Scan for the cell matching the given text and deliver its (X, Y) coordinate at center. 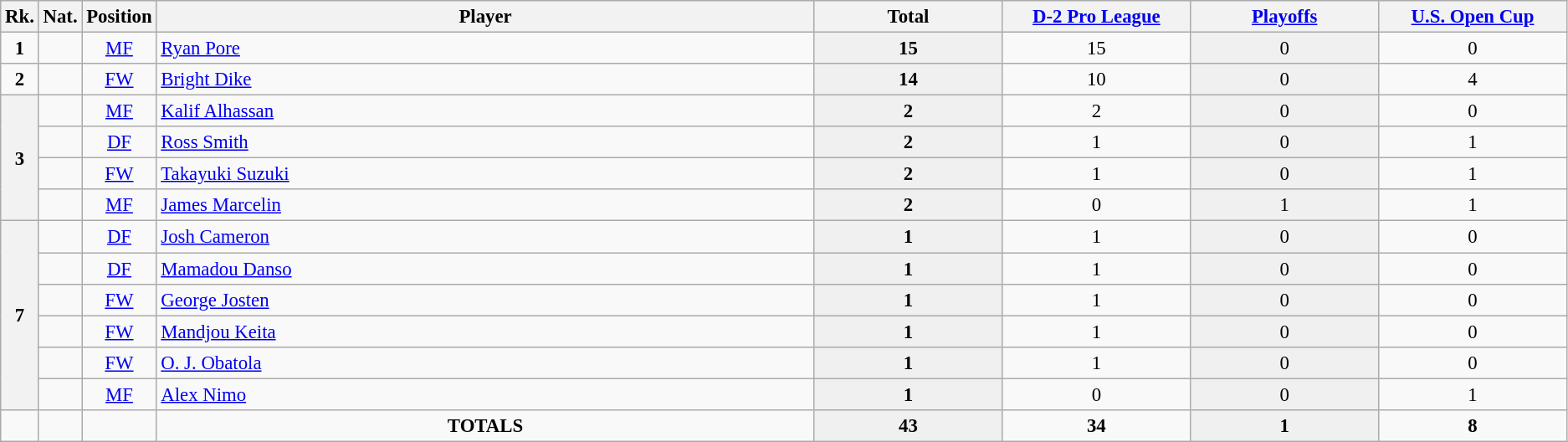
3 (20, 158)
D-2 Pro League (1096, 17)
Josh Cameron (485, 237)
George Josten (485, 300)
Playoffs (1285, 17)
14 (909, 80)
O. J. Obatola (485, 362)
4 (1473, 80)
10 (1096, 80)
Takayuki Suzuki (485, 174)
Player (485, 17)
Position (119, 17)
James Marcelin (485, 205)
Nat. (60, 17)
Alex Nimo (485, 394)
7 (20, 316)
8 (1473, 426)
Bright Dike (485, 80)
Ryan Pore (485, 49)
34 (1096, 426)
Mamadou Danso (485, 269)
Mandjou Keita (485, 331)
43 (909, 426)
U.S. Open Cup (1473, 17)
TOTALS (485, 426)
Total (909, 17)
Ross Smith (485, 142)
Kalif Alhassan (485, 111)
Rk. (20, 17)
